Scan for the cell matching the given text and deliver its [x, y] coordinate at center. 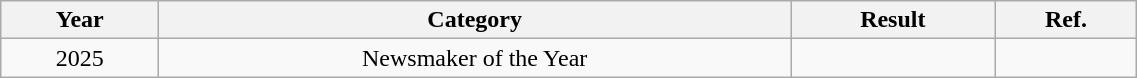
Newsmaker of the Year [475, 58]
Result [893, 20]
Category [475, 20]
Ref. [1066, 20]
2025 [80, 58]
Year [80, 20]
